Detect which cell encompasses the target text, then output its (X, Y) center coordinate. 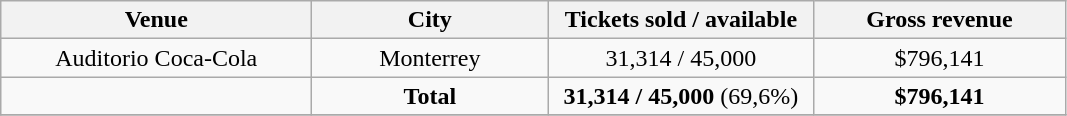
Venue (156, 20)
Total (430, 96)
Monterrey (430, 58)
Gross revenue (940, 20)
31,314 / 45,000 (69,6%) (681, 96)
Tickets sold / available (681, 20)
31,314 / 45,000 (681, 58)
Auditorio Coca-Cola (156, 58)
City (430, 20)
